Extract the (X, Y) coordinate from the center of the cell holding the provided text.  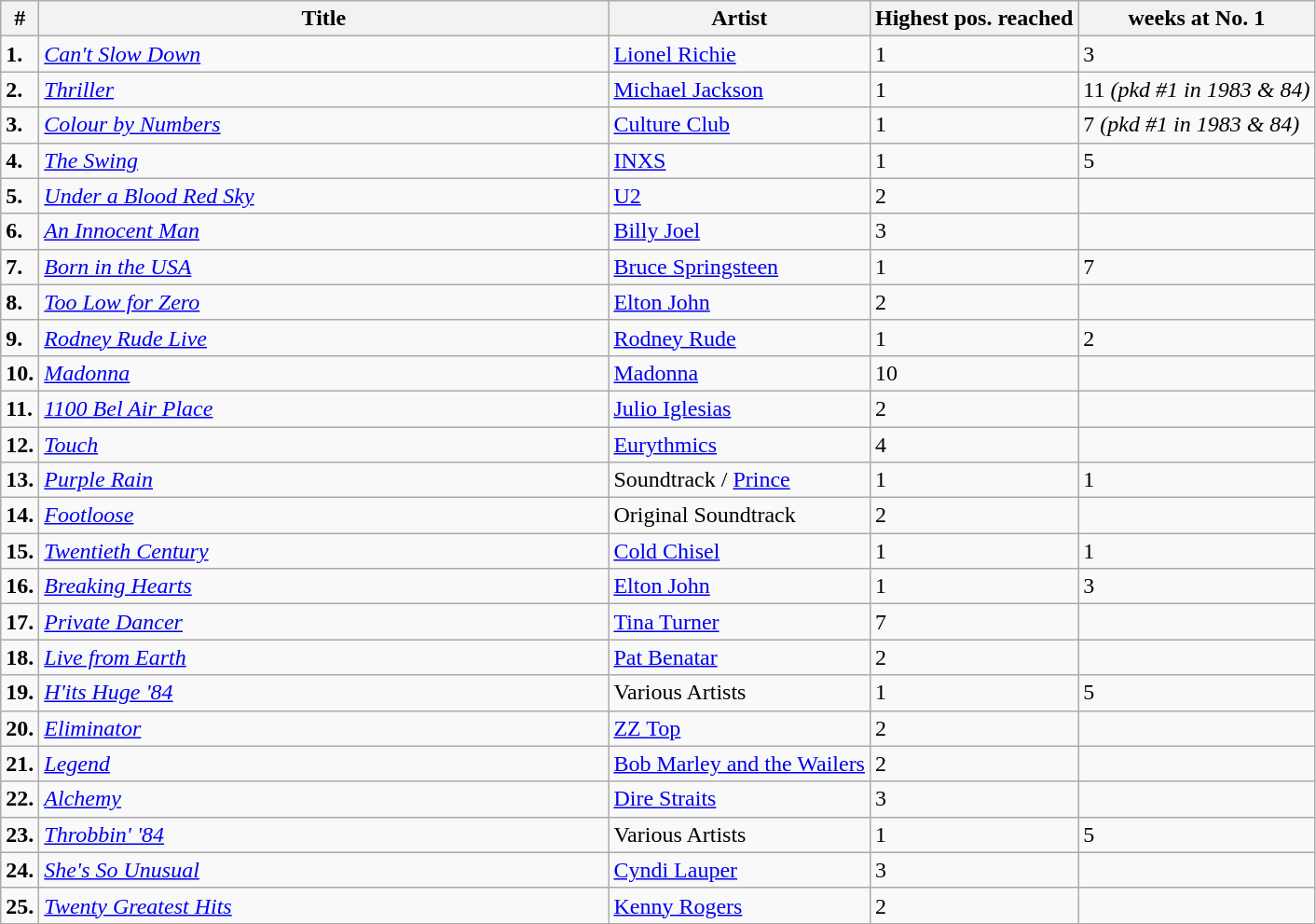
12. (21, 445)
4. (21, 160)
23. (21, 834)
Touch (324, 445)
22. (21, 799)
Bruce Springsteen (740, 267)
11. (21, 408)
15. (21, 551)
8. (21, 302)
The Swing (324, 160)
H'its Huge '84 (324, 693)
INXS (740, 160)
Michael Jackson (740, 90)
Purple Rain (324, 480)
10 (973, 373)
Legend (324, 764)
Can't Slow Down (324, 54)
Throbbin' '84 (324, 834)
Lionel Richie (740, 54)
Bob Marley and the Wailers (740, 764)
11 (pkd #1 in 1983 & 84) (1197, 90)
24. (21, 870)
Julio Iglesias (740, 408)
16. (21, 586)
Culture Club (740, 125)
Artist (740, 19)
19. (21, 693)
She's So Unusual (324, 870)
Pat Benatar (740, 657)
Under a Blood Red Sky (324, 196)
Alchemy (324, 799)
13. (21, 480)
3. (21, 125)
Colour by Numbers (324, 125)
5. (21, 196)
Original Soundtrack (740, 516)
Twenty Greatest Hits (324, 905)
Private Dancer (324, 622)
21. (21, 764)
9. (21, 338)
ZZ Top (740, 728)
Cyndi Lauper (740, 870)
10. (21, 373)
Kenny Rogers (740, 905)
25. (21, 905)
Born in the USA (324, 267)
Footloose (324, 516)
20. (21, 728)
18. (21, 657)
1. (21, 54)
weeks at No. 1 (1197, 19)
6. (21, 231)
1100 Bel Air Place (324, 408)
Tina Turner (740, 622)
Soundtrack / Prince (740, 480)
An Innocent Man (324, 231)
Billy Joel (740, 231)
Dire Straits (740, 799)
Twentieth Century (324, 551)
Cold Chisel (740, 551)
Title (324, 19)
2. (21, 90)
4 (973, 445)
Too Low for Zero (324, 302)
Eliminator (324, 728)
14. (21, 516)
7 (pkd #1 in 1983 & 84) (1197, 125)
Breaking Hearts (324, 586)
Rodney Rude (740, 338)
Rodney Rude Live (324, 338)
17. (21, 622)
Thriller (324, 90)
U2 (740, 196)
Live from Earth (324, 657)
7. (21, 267)
Highest pos. reached (973, 19)
# (21, 19)
Eurythmics (740, 445)
